For the text-containing cell, return its midpoint in (x, y) coordinate format. 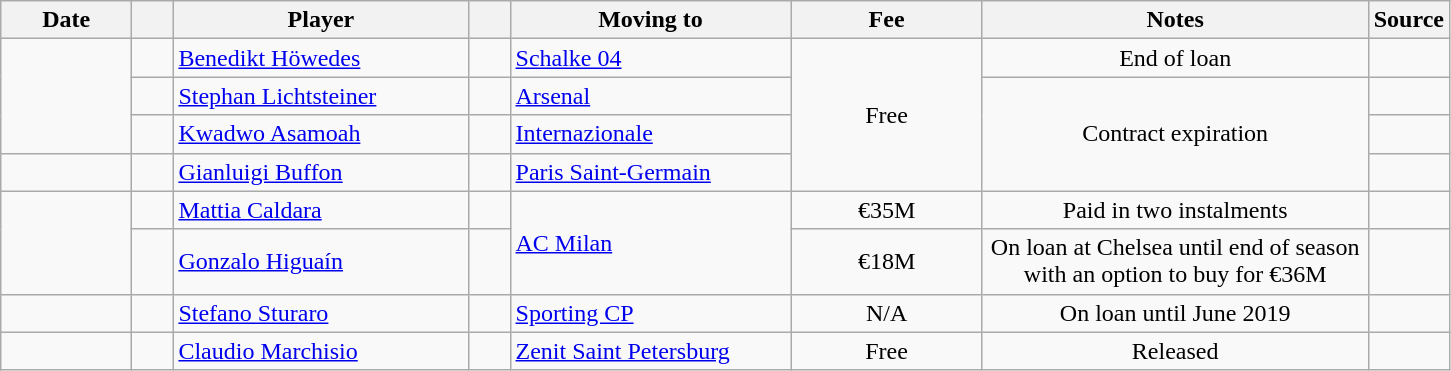
Claudio Marchisio (321, 351)
Zenit Saint Petersburg (650, 351)
Arsenal (650, 96)
Source (1408, 20)
Paid in two instalments (1175, 210)
Internazionale (650, 134)
AC Milan (650, 242)
On loan until June 2019 (1175, 313)
Gianluigi Buffon (321, 172)
Gonzalo Higuaín (321, 262)
End of loan (1175, 58)
€35M (886, 210)
Contract expiration (1175, 134)
Schalke 04 (650, 58)
Paris Saint-Germain (650, 172)
N/A (886, 313)
Date (66, 20)
Moving to (650, 20)
Benedikt Höwedes (321, 58)
Notes (1175, 20)
Released (1175, 351)
Stephan Lichtsteiner (321, 96)
Mattia Caldara (321, 210)
Player (321, 20)
€18M (886, 262)
Fee (886, 20)
Sporting CP (650, 313)
On loan at Chelsea until end of season with an option to buy for €36M (1175, 262)
Stefano Sturaro (321, 313)
Kwadwo Asamoah (321, 134)
